Capture the cell that displays the provided text and extract its (x, y) central coordinate. 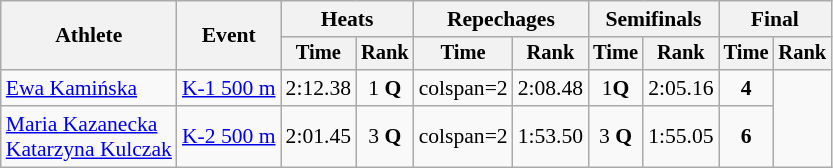
2:08.48 (550, 88)
2:12.38 (318, 88)
Athlete (89, 36)
2:01.45 (318, 136)
Event (229, 36)
Repechages (502, 19)
2:05.16 (680, 88)
Maria KazaneckaKatarzyna Kulczak (89, 136)
1:53.50 (550, 136)
K-1 500 m (229, 88)
K-2 500 m (229, 136)
Heats (348, 19)
Final (775, 19)
4 (746, 88)
1:55.05 (680, 136)
6 (746, 136)
1Q (616, 88)
Semifinals (653, 19)
1 Q (385, 88)
Ewa Kamińska (89, 88)
